Return the [x, y] coordinate for the center point of the cell that contains the specified text.  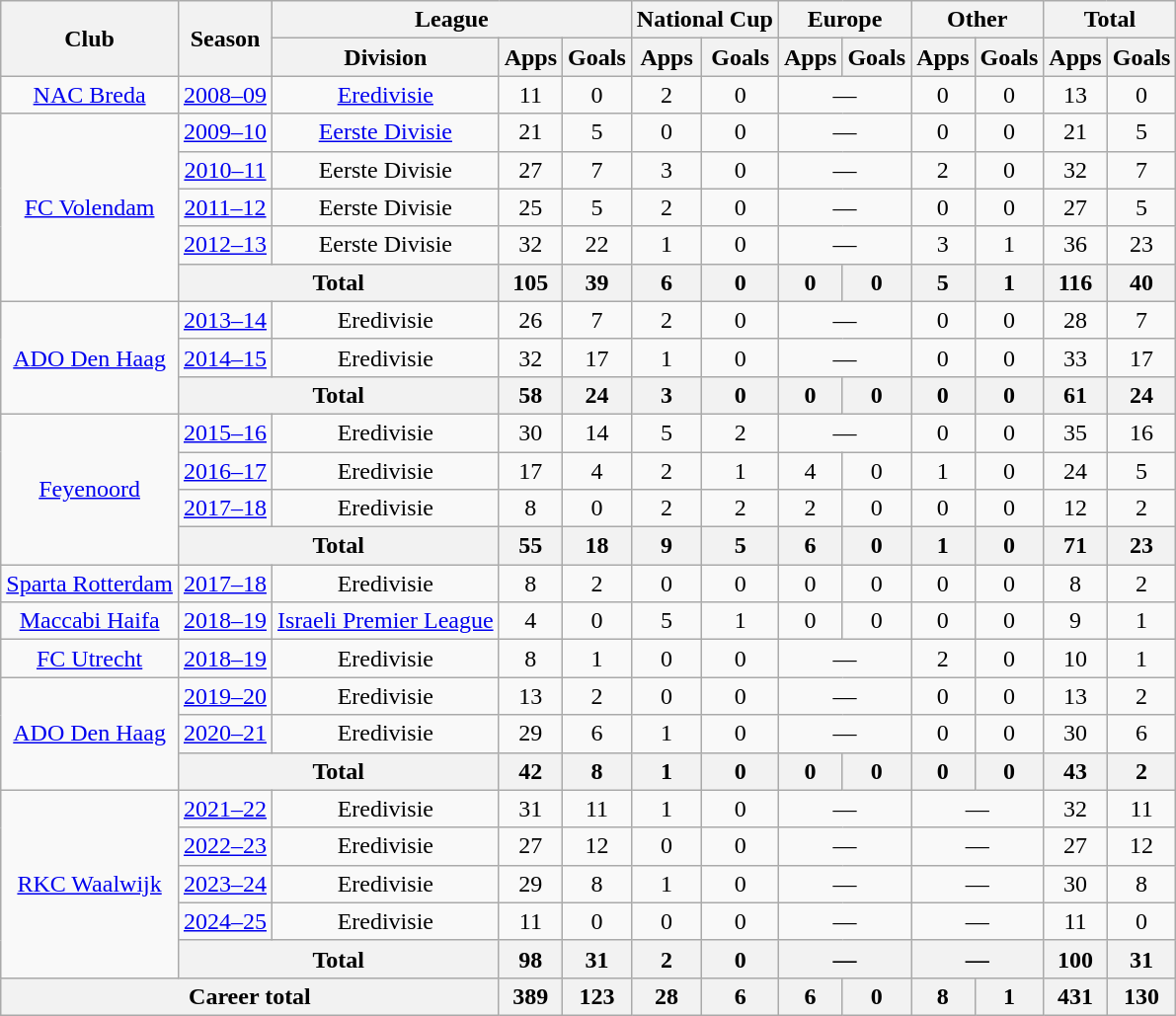
42 [530, 771]
Sparta Rotterdam [90, 584]
2015–16 [225, 432]
Division [386, 57]
Season [225, 39]
2014–15 [225, 357]
2023–24 [225, 884]
10 [1075, 659]
36 [1075, 245]
389 [530, 996]
39 [597, 282]
2009–10 [225, 132]
55 [530, 546]
NAC Breda [90, 95]
16 [1141, 432]
League [452, 20]
18 [597, 546]
22 [597, 245]
Other [978, 20]
FC Utrecht [90, 659]
Israeli Premier League [386, 621]
Maccabi Haifa [90, 621]
2021–22 [225, 809]
130 [1141, 996]
33 [1075, 357]
116 [1075, 282]
2011–12 [225, 207]
2022–23 [225, 846]
100 [1075, 959]
2019–20 [225, 696]
Feyenoord [90, 489]
2024–25 [225, 921]
123 [597, 996]
2016–17 [225, 471]
2010–11 [225, 170]
98 [530, 959]
14 [597, 432]
61 [1075, 395]
Club [90, 39]
71 [1075, 546]
431 [1075, 996]
2012–13 [225, 245]
RKC Waalwijk [90, 884]
Europe [844, 20]
FC Volendam [90, 207]
25 [530, 207]
Career total [250, 996]
26 [530, 320]
58 [530, 395]
43 [1075, 771]
2008–09 [225, 95]
2013–14 [225, 320]
105 [530, 282]
2020–21 [225, 734]
National Cup [705, 20]
40 [1141, 282]
35 [1075, 432]
